Find where the given text appears and provide that cell's center as [x, y] coordinate. 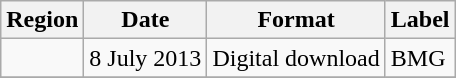
Label [420, 20]
BMG [420, 58]
Digital download [296, 58]
Format [296, 20]
Date [146, 20]
Region [42, 20]
8 July 2013 [146, 58]
